Scan for the cell matching the given text and deliver its (X, Y) coordinate at center. 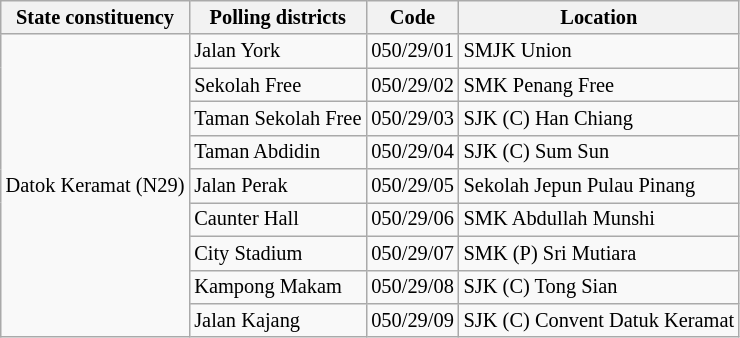
SJK (C) Tong Sian (599, 287)
050/29/01 (412, 51)
050/29/09 (412, 320)
Jalan York (278, 51)
050/29/03 (412, 118)
SJK (C) Sum Sun (599, 152)
Sekolah Free (278, 85)
Taman Sekolah Free (278, 118)
SMK (P) Sri Mutiara (599, 253)
SMK Abdullah Munshi (599, 219)
Taman Abdidin (278, 152)
Datok Keramat (N29) (96, 186)
Caunter Hall (278, 219)
Kampong Makam (278, 287)
050/29/08 (412, 287)
050/29/04 (412, 152)
SMJK Union (599, 51)
SJK (C) Han Chiang (599, 118)
City Stadium (278, 253)
050/29/02 (412, 85)
050/29/07 (412, 253)
SMK Penang Free (599, 85)
050/29/05 (412, 186)
SJK (C) Convent Datuk Keramat (599, 320)
Jalan Perak (278, 186)
Code (412, 17)
Location (599, 17)
State constituency (96, 17)
Polling districts (278, 17)
Sekolah Jepun Pulau Pinang (599, 186)
050/29/06 (412, 219)
Jalan Kajang (278, 320)
